For the text-containing cell, return its midpoint in [x, y] coordinate format. 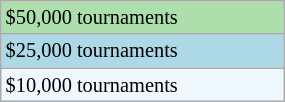
$25,000 tournaments [142, 51]
$50,000 tournaments [142, 17]
$10,000 tournaments [142, 85]
